From the cell containing the given text, extract its center point as [x, y] coordinate. 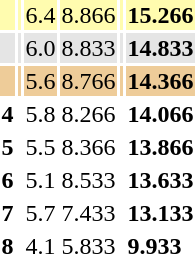
5.1 [40, 180]
14.833 [160, 48]
6.0 [40, 48]
5 [8, 147]
5.8 [40, 114]
7 [8, 213]
7.433 [88, 213]
6 [8, 180]
8.533 [88, 180]
8.366 [88, 147]
13.133 [160, 213]
14.066 [160, 114]
13.866 [160, 147]
6.4 [40, 15]
8.866 [88, 15]
5.6 [40, 81]
5.7 [40, 213]
14.366 [160, 81]
8.766 [88, 81]
15.266 [160, 15]
13.633 [160, 180]
4 [8, 114]
8.266 [88, 114]
5.5 [40, 147]
8.833 [88, 48]
